Locate the cell with the specified text and output its (X, Y) center coordinate. 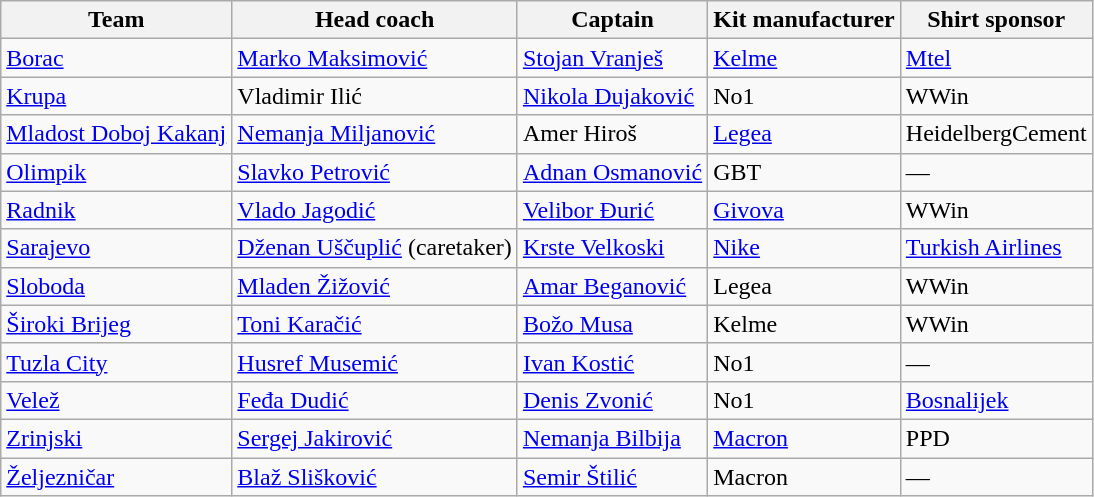
Denis Zvonić (612, 400)
HeidelbergCement (996, 134)
Mladen Žižović (375, 286)
Dženan Uščuplić (caretaker) (375, 248)
Head coach (375, 20)
Feđa Dudić (375, 400)
Bosnalijek (996, 400)
Turkish Airlines (996, 248)
Ivan Kostić (612, 362)
Radnik (116, 210)
Olimpik (116, 172)
Nemanja Miljanović (375, 134)
Semir Štilić (612, 477)
Krupa (116, 96)
Vlado Jagodić (375, 210)
PPD (996, 438)
Mladost Doboj Kakanj (116, 134)
Široki Brijeg (116, 324)
Givova (804, 210)
Velibor Đurić (612, 210)
Sloboda (116, 286)
Toni Karačić (375, 324)
Borac (116, 58)
Blaž Slišković (375, 477)
GBT (804, 172)
Amar Beganović (612, 286)
Krste Velkoski (612, 248)
Slavko Petrović (375, 172)
Božo Musa (612, 324)
Tuzla City (116, 362)
Marko Maksimović (375, 58)
Amer Hiroš (612, 134)
Željezničar (116, 477)
Velež (116, 400)
Nike (804, 248)
Zrinjski (116, 438)
Shirt sponsor (996, 20)
Stojan Vranješ (612, 58)
Sarajevo (116, 248)
Team (116, 20)
Captain (612, 20)
Mtel (996, 58)
Nikola Dujaković (612, 96)
Sergej Jakirović (375, 438)
Nemanja Bilbija (612, 438)
Husref Musemić (375, 362)
Kit manufacturer (804, 20)
Adnan Osmanović (612, 172)
Vladimir Ilić (375, 96)
